Output the [X, Y] coordinate of the center of the cell containing the given text.  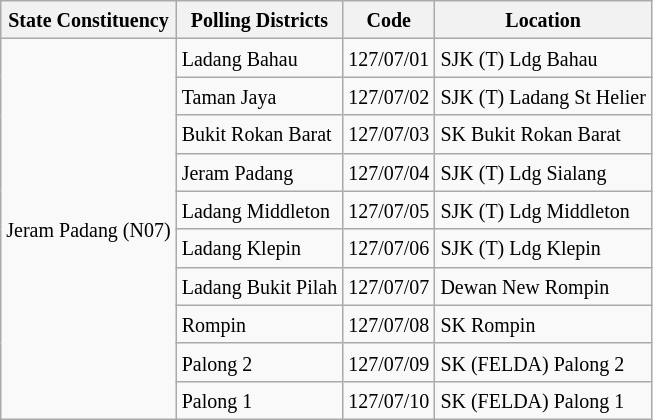
127/07/03 [389, 134]
SJK (T) Ldg Middleton [543, 210]
Location [543, 20]
127/07/10 [389, 400]
Code [389, 20]
127/07/09 [389, 362]
127/07/02 [389, 96]
127/07/04 [389, 172]
SJK (T) Ldg Klepin [543, 248]
SJK (T) Ladang St Helier [543, 96]
Palong 2 [260, 362]
127/07/05 [389, 210]
Ladang Bukit Pilah [260, 286]
127/07/01 [389, 58]
Taman Jaya [260, 96]
127/07/08 [389, 324]
SK (FELDA) Palong 1 [543, 400]
SJK (T) Ldg Bahau [543, 58]
Polling Districts [260, 20]
Jeram Padang [260, 172]
SK (FELDA) Palong 2 [543, 362]
SK Bukit Rokan Barat [543, 134]
SK Rompin [543, 324]
Ladang Klepin [260, 248]
Palong 1 [260, 400]
Dewan New Rompin [543, 286]
Ladang Bahau [260, 58]
Jeram Padang (N07) [88, 230]
Ladang Middleton [260, 210]
SJK (T) Ldg Sialang [543, 172]
Bukit Rokan Barat [260, 134]
127/07/06 [389, 248]
State Constituency [88, 20]
Rompin [260, 324]
127/07/07 [389, 286]
